Provide the (X, Y) coordinate of the cell's center where the given text is located.  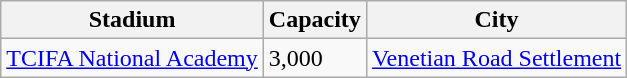
Stadium (132, 20)
3,000 (314, 58)
Capacity (314, 20)
City (496, 20)
TCIFA National Academy (132, 58)
Venetian Road Settlement (496, 58)
